Provide the [X, Y] coordinate of the cell's center where the given text is located.  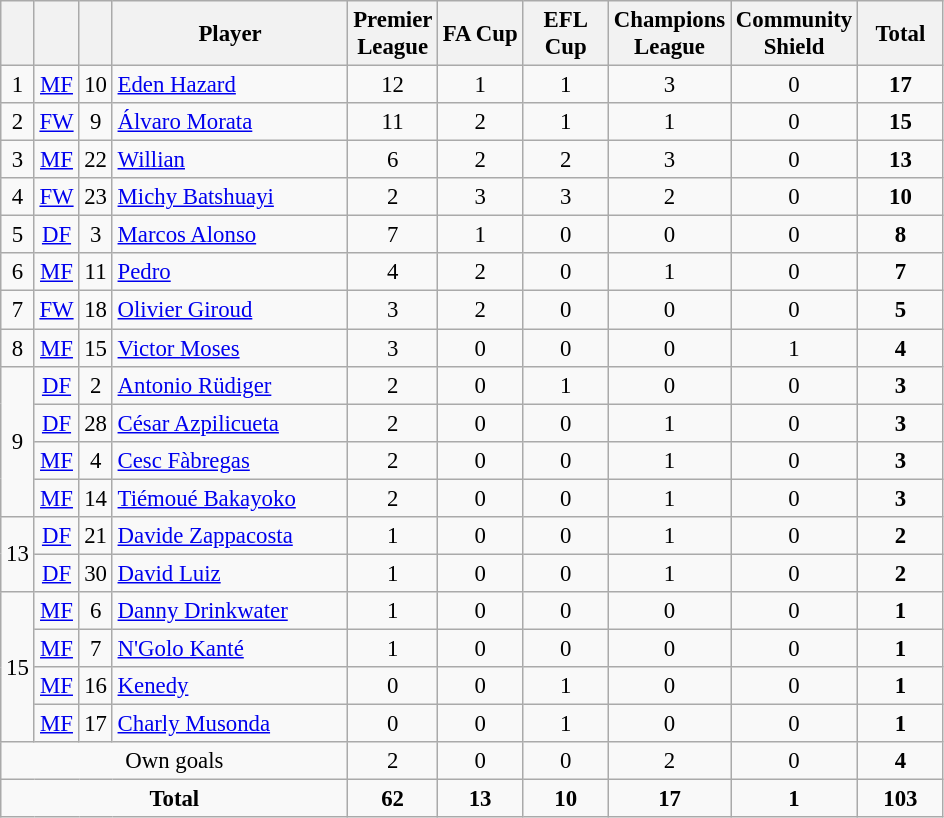
EFL Cup [566, 34]
Player [230, 34]
18 [96, 310]
16 [96, 686]
Álvaro Morata [230, 122]
Premier League [392, 34]
28 [96, 423]
David Luiz [230, 573]
23 [96, 197]
30 [96, 573]
Michy Batshuayi [230, 197]
Charly Musonda [230, 724]
103 [901, 799]
12 [392, 85]
Kenedy [230, 686]
Antonio Rüdiger [230, 385]
Tiémoué Bakayoko [230, 498]
FA Cup [480, 34]
Marcos Alonso [230, 235]
N'Golo Kanté [230, 648]
22 [96, 160]
62 [392, 799]
Pedro [230, 273]
14 [96, 498]
Olivier Giroud [230, 310]
Own goals [174, 761]
Davide Zappacosta [230, 536]
21 [96, 536]
Willian [230, 160]
Champions League [670, 34]
Victor Moses [230, 348]
Eden Hazard [230, 85]
César Azpilicueta [230, 423]
Cesc Fàbregas [230, 460]
Community Shield [794, 34]
Danny Drinkwater [230, 611]
